Capture the cell that displays the provided text and extract its [X, Y] central coordinate. 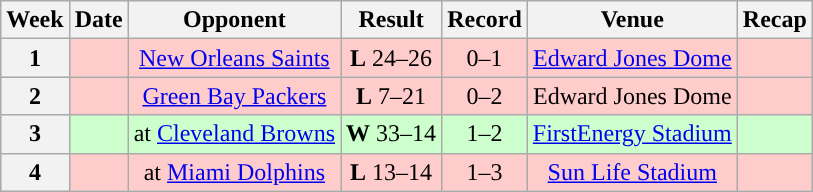
L 24–26 [392, 58]
FirstEnergy Stadium [632, 134]
New Orleans Saints [234, 58]
Week [35, 20]
Record [485, 20]
2 [35, 96]
Recap [774, 20]
Sun Life Stadium [632, 172]
at Cleveland Browns [234, 134]
W 33–14 [392, 134]
L 13–14 [392, 172]
at Miami Dolphins [234, 172]
0–1 [485, 58]
L 7–21 [392, 96]
Venue [632, 20]
1 [35, 58]
1–3 [485, 172]
3 [35, 134]
Green Bay Packers [234, 96]
Result [392, 20]
1–2 [485, 134]
Opponent [234, 20]
Date [98, 20]
4 [35, 172]
0–2 [485, 96]
